Return [X, Y] of the center of cell containing provided text 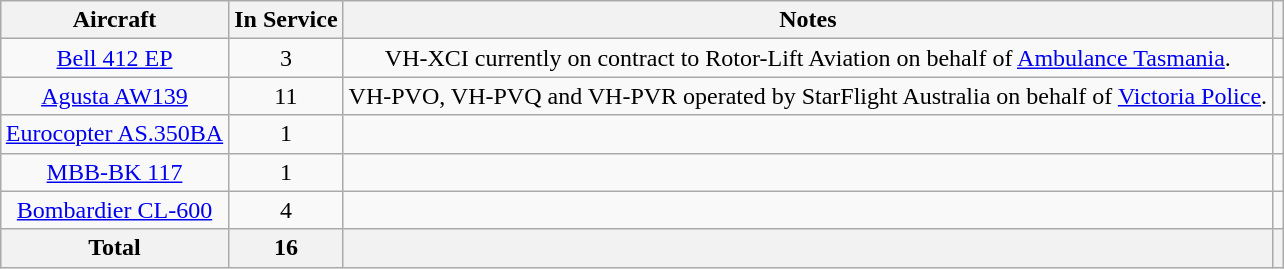
Bombardier CL-600 [114, 210]
Aircraft [114, 20]
Eurocopter AS.350BA [114, 134]
Total [114, 248]
11 [286, 96]
In Service [286, 20]
MBB-BK 117 [114, 172]
Bell 412 EP [114, 58]
16 [286, 248]
4 [286, 210]
Agusta AW139 [114, 96]
VH-XCI currently on contract to Rotor-Lift Aviation on behalf of Ambulance Tasmania. [808, 58]
Notes [808, 20]
3 [286, 58]
VH-PVO, VH-PVQ and VH-PVR operated by StarFlight Australia on behalf of Victoria Police. [808, 96]
